Detect which cell encompasses the target text, then output its (x, y) center coordinate. 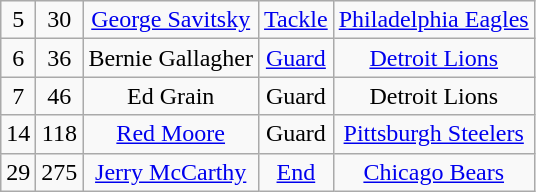
36 (60, 58)
Philadelphia Eagles (434, 20)
Pittsburgh Steelers (434, 134)
30 (60, 20)
29 (18, 172)
Red Moore (171, 134)
End (296, 172)
46 (60, 96)
275 (60, 172)
6 (18, 58)
118 (60, 134)
George Savitsky (171, 20)
7 (18, 96)
Ed Grain (171, 96)
14 (18, 134)
Bernie Gallagher (171, 58)
Jerry McCarthy (171, 172)
Tackle (296, 20)
Chicago Bears (434, 172)
5 (18, 20)
